Provide the [X, Y] coordinate of the cell's center where the given text is located.  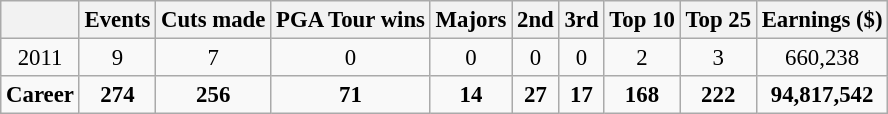
256 [214, 95]
27 [536, 95]
Majors [470, 20]
3rd [582, 20]
71 [351, 95]
Earnings ($) [822, 20]
2011 [40, 58]
17 [582, 95]
Events [117, 20]
7 [214, 58]
Cuts made [214, 20]
274 [117, 95]
168 [642, 95]
9 [117, 58]
3 [718, 58]
222 [718, 95]
660,238 [822, 58]
Top 25 [718, 20]
94,817,542 [822, 95]
14 [470, 95]
Career [40, 95]
2 [642, 58]
Top 10 [642, 20]
PGA Tour wins [351, 20]
2nd [536, 20]
